Extract the [X, Y] coordinate from the center of the cell holding the provided text.  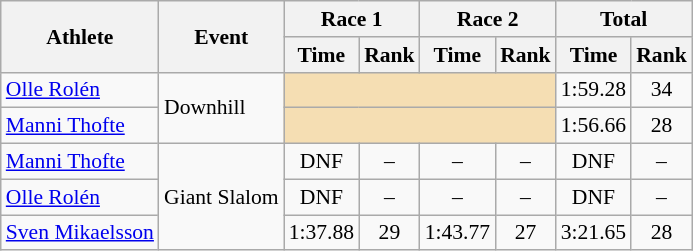
1:43.77 [458, 233]
Total [624, 19]
1:56.66 [594, 126]
Event [222, 36]
Athlete [80, 36]
Sven Mikaelsson [80, 233]
29 [390, 233]
1:59.28 [594, 90]
1:37.88 [322, 233]
Giant Slalom [222, 198]
Race 1 [352, 19]
Race 2 [488, 19]
3:21.65 [594, 233]
27 [526, 233]
Downhill [222, 108]
34 [662, 90]
